From the cell containing the given text, extract its center point as (x, y) coordinate. 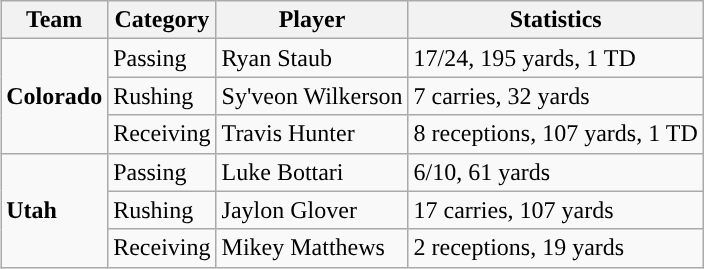
Sy'veon Wilkerson (312, 96)
2 receptions, 19 yards (556, 248)
6/10, 61 yards (556, 172)
8 receptions, 107 yards, 1 TD (556, 134)
17/24, 195 yards, 1 TD (556, 58)
Utah (54, 210)
17 carries, 107 yards (556, 210)
Team (54, 20)
Player (312, 20)
Travis Hunter (312, 134)
Luke Bottari (312, 172)
Mikey Matthews (312, 248)
7 carries, 32 yards (556, 96)
Jaylon Glover (312, 210)
Colorado (54, 96)
Ryan Staub (312, 58)
Category (162, 20)
Statistics (556, 20)
